Identify which cell holds the provided text, then report its [X, Y] central coordinate. 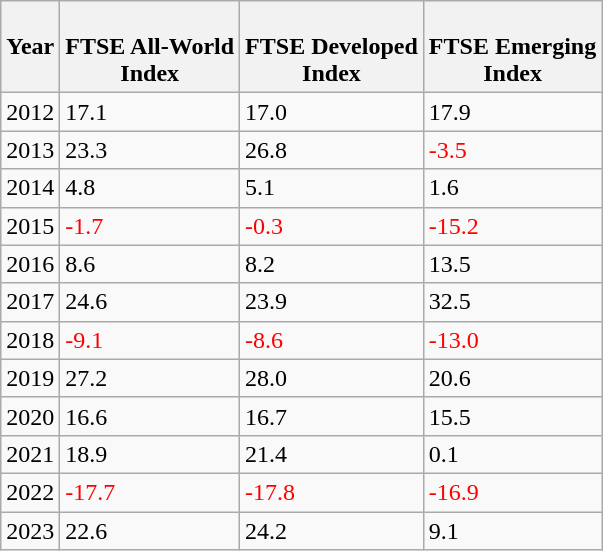
-15.2 [512, 226]
1.6 [512, 188]
-0.3 [332, 226]
18.9 [150, 454]
2015 [30, 226]
2017 [30, 302]
4.8 [150, 188]
-3.5 [512, 150]
2014 [30, 188]
24.6 [150, 302]
-1.7 [150, 226]
16.7 [332, 416]
-16.9 [512, 492]
16.6 [150, 416]
27.2 [150, 378]
8.6 [150, 264]
FTSE EmergingIndex [512, 47]
FTSE All-WorldIndex [150, 47]
2021 [30, 454]
24.2 [332, 531]
17.9 [512, 112]
Year [30, 47]
23.9 [332, 302]
13.5 [512, 264]
-17.8 [332, 492]
20.6 [512, 378]
9.1 [512, 531]
2013 [30, 150]
2018 [30, 340]
22.6 [150, 531]
2012 [30, 112]
2023 [30, 531]
0.1 [512, 454]
28.0 [332, 378]
-9.1 [150, 340]
2020 [30, 416]
FTSE DevelopedIndex [332, 47]
2019 [30, 378]
-17.7 [150, 492]
8.2 [332, 264]
-8.6 [332, 340]
5.1 [332, 188]
15.5 [512, 416]
2016 [30, 264]
32.5 [512, 302]
-13.0 [512, 340]
2022 [30, 492]
23.3 [150, 150]
17.1 [150, 112]
26.8 [332, 150]
21.4 [332, 454]
17.0 [332, 112]
